For the text-containing cell, return its midpoint in (x, y) coordinate format. 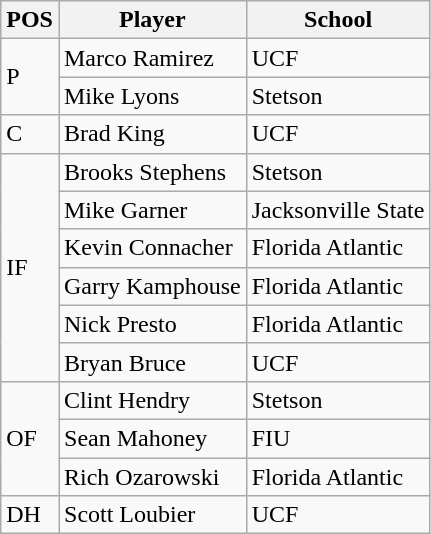
Sean Mahoney (152, 438)
Garry Kamphouse (152, 286)
Brooks Stephens (152, 172)
IF (30, 267)
P (30, 77)
Jacksonville State (338, 210)
Marco Ramirez (152, 58)
C (30, 134)
Rich Ozarowski (152, 477)
OF (30, 438)
DH (30, 515)
Player (152, 20)
Bryan Bruce (152, 362)
FIU (338, 438)
Brad King (152, 134)
Nick Presto (152, 324)
Kevin Connacher (152, 248)
Clint Hendry (152, 400)
Mike Garner (152, 210)
Mike Lyons (152, 96)
POS (30, 20)
Scott Loubier (152, 515)
School (338, 20)
